For the text-containing cell, return its midpoint in (X, Y) coordinate format. 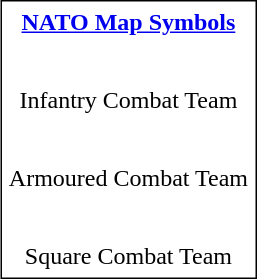
Square Combat Team (128, 256)
NATO Map Symbols (128, 22)
Armoured Combat Team (128, 178)
Infantry Combat Team (128, 100)
